From the cell containing the given text, extract its center point as [x, y] coordinate. 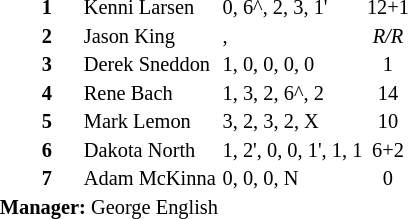
Derek Sneddon [150, 66]
5 [60, 122]
Mark Lemon [150, 122]
Rene Bach [150, 94]
3 [60, 66]
0, 0, 0, N [292, 180]
Adam McKinna [150, 180]
2 [60, 36]
1, 0, 0, 0, 0 [292, 66]
Jason King [150, 36]
6 [60, 150]
, [292, 36]
1, 3, 2, 6^, 2 [292, 94]
4 [60, 94]
1, 2', 0, 0, 1', 1, 1 [292, 150]
7 [60, 180]
3, 2, 3, 2, X [292, 122]
Dakota North [150, 150]
